From the cell containing the given text, extract its center point as [x, y] coordinate. 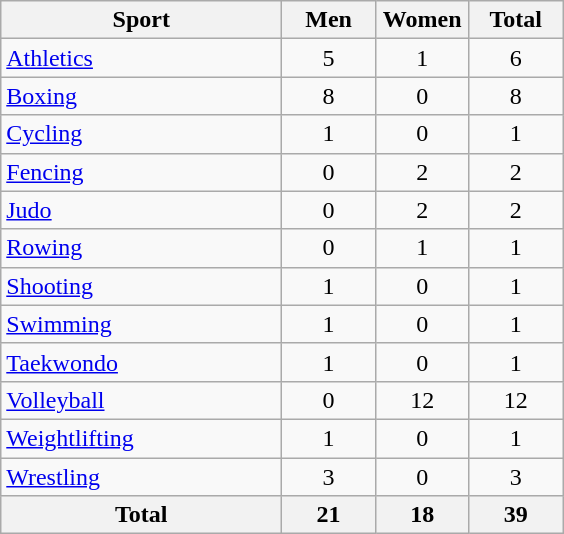
Boxing [142, 96]
Swimming [142, 324]
Wrestling [142, 477]
Women [422, 20]
Judo [142, 210]
6 [516, 58]
39 [516, 515]
Cycling [142, 134]
Shooting [142, 286]
Athletics [142, 58]
Rowing [142, 248]
Sport [142, 20]
Taekwondo [142, 362]
Fencing [142, 172]
Men [329, 20]
5 [329, 58]
18 [422, 515]
Volleyball [142, 400]
21 [329, 515]
Weightlifting [142, 438]
